From the cell containing the given text, extract its center point as (x, y) coordinate. 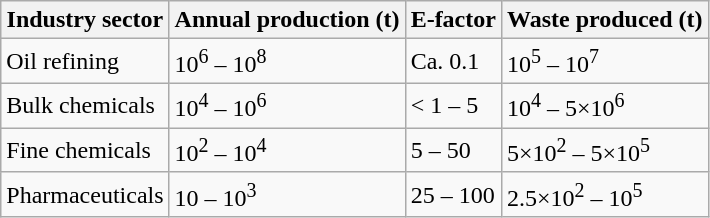
Pharmaceuticals (85, 194)
104 – 5×106 (604, 106)
10 – 103 (287, 194)
102 – 104 (287, 150)
E-factor (453, 20)
5 – 50 (453, 150)
Annual production (t) (287, 20)
Oil refining (85, 62)
Industry sector (85, 20)
< 1 – 5 (453, 106)
5×102 – 5×105 (604, 150)
Waste produced (t) (604, 20)
Fine chemicals (85, 150)
105 – 107 (604, 62)
25 – 100 (453, 194)
2.5×102 – 105 (604, 194)
Bulk chemicals (85, 106)
106 – 108 (287, 62)
Ca. 0.1 (453, 62)
104 – 106 (287, 106)
